Extract the [X, Y] coordinate from the center of the cell holding the provided text.  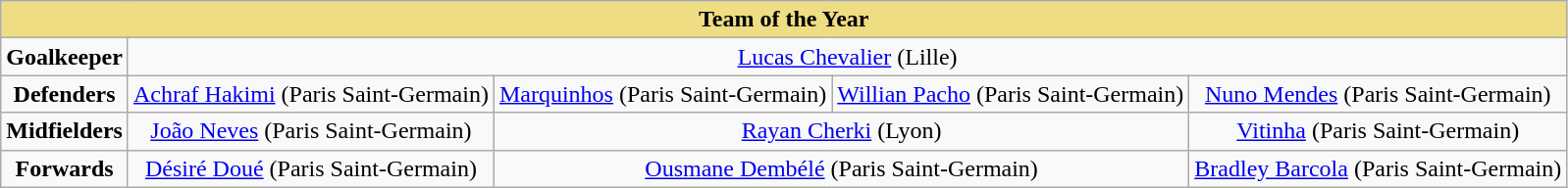
Willian Pacho (Paris Saint-Germain) [1011, 94]
Bradley Barcola (Paris Saint-Germain) [1378, 168]
Midfielders [65, 131]
Lucas Chevalier (Lille) [847, 57]
João Neves (Paris Saint-Germain) [310, 131]
Rayan Cherki (Lyon) [841, 131]
Nuno Mendes (Paris Saint-Germain) [1378, 94]
Marquinhos (Paris Saint-Germain) [662, 94]
Désiré Doué (Paris Saint-Germain) [310, 168]
Vitinha (Paris Saint-Germain) [1378, 131]
Forwards [65, 168]
Ousmane Dembélé (Paris Saint-Germain) [841, 168]
Achraf Hakimi (Paris Saint-Germain) [310, 94]
Goalkeeper [65, 57]
Team of the Year [784, 20]
Defenders [65, 94]
